Detect which cell encompasses the target text, then output its (X, Y) center coordinate. 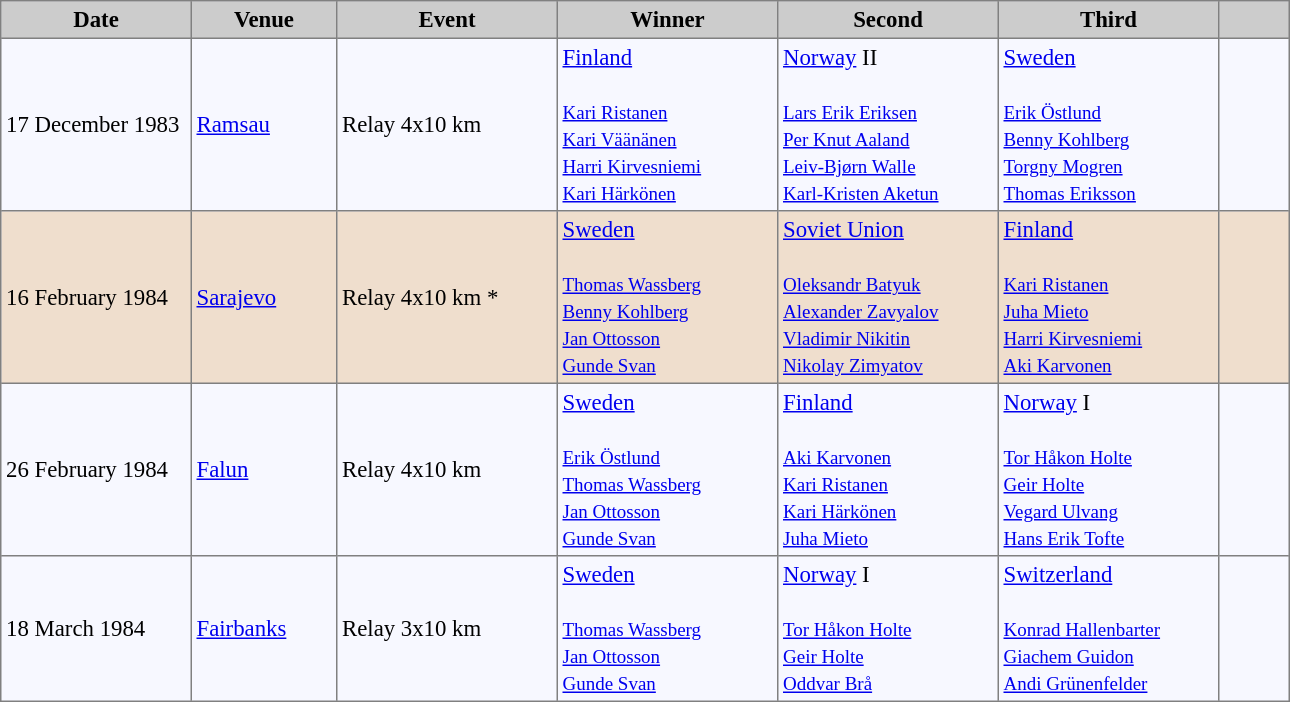
Event (447, 20)
SwedenThomas Wassberg Jan Ottosson Gunde Svan (667, 629)
SwitzerlandKonrad Hallenbarter Giachem Guidon Andi Grünenfelder (1108, 629)
FinlandKari Ristanen Juha Mieto Harri Kirvesniemi Aki Karvonen (1108, 297)
Norway IILars Erik Eriksen Per Knut Aaland Leiv-Bjørn Walle Karl-Kristen Aketun (888, 124)
Sarajevo (264, 297)
16 February 1984 (96, 297)
SwedenThomas Wassberg Benny Kohlberg Jan Ottosson Gunde Svan (667, 297)
Norway ITor Håkon Holte Geir Holte Oddvar Brå (888, 629)
Third (1108, 20)
Fairbanks (264, 629)
Soviet UnionOleksandr Batyuk Alexander Zavyalov Vladimir Nikitin Nikolay Zimyatov (888, 297)
Second (888, 20)
FinlandAki Karvonen Kari Ristanen Kari Härkönen Juha Mieto (888, 469)
Venue (264, 20)
26 February 1984 (96, 469)
Norway ITor Håkon Holte Geir Holte Vegard Ulvang Hans Erik Tofte (1108, 469)
18 March 1984 (96, 629)
Ramsau (264, 124)
Winner (667, 20)
Relay 4x10 km * (447, 297)
SwedenErik Östlund Thomas Wassberg Jan Ottosson Gunde Svan (667, 469)
17 December 1983 (96, 124)
Relay 3x10 km (447, 629)
Falun (264, 469)
Date (96, 20)
FinlandKari Ristanen Kari Väänänen Harri Kirvesniemi Kari Härkönen (667, 124)
SwedenErik Östlund Benny Kohlberg Torgny Mogren Thomas Eriksson (1108, 124)
